From the cell containing the given text, extract its center point as [x, y] coordinate. 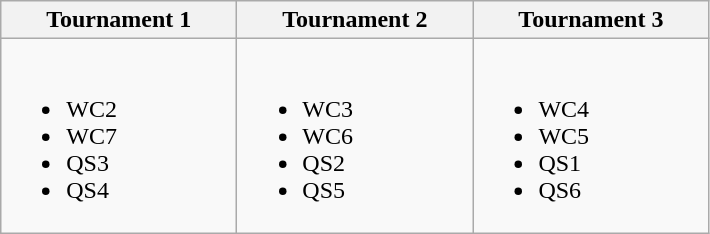
Tournament 1 [119, 20]
WC3WC6QS2QS5 [355, 136]
WC2WC7QS3QS4 [119, 136]
Tournament 3 [591, 20]
Tournament 2 [355, 20]
WC4WC5QS1QS6 [591, 136]
